Return [X, Y] of the center of cell containing provided text 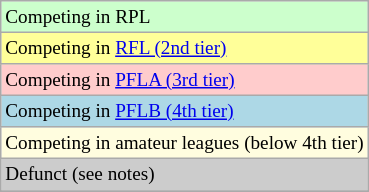
Competing in RPL [184, 17]
Competing in PFLA (3rd tier) [184, 80]
Competing in PFLB (4th tier) [184, 111]
Competing in RFL (2nd tier) [184, 48]
Defunct (see notes) [184, 175]
Competing in amateur leagues (below 4th tier) [184, 143]
